For the text-containing cell, return its midpoint in (x, y) coordinate format. 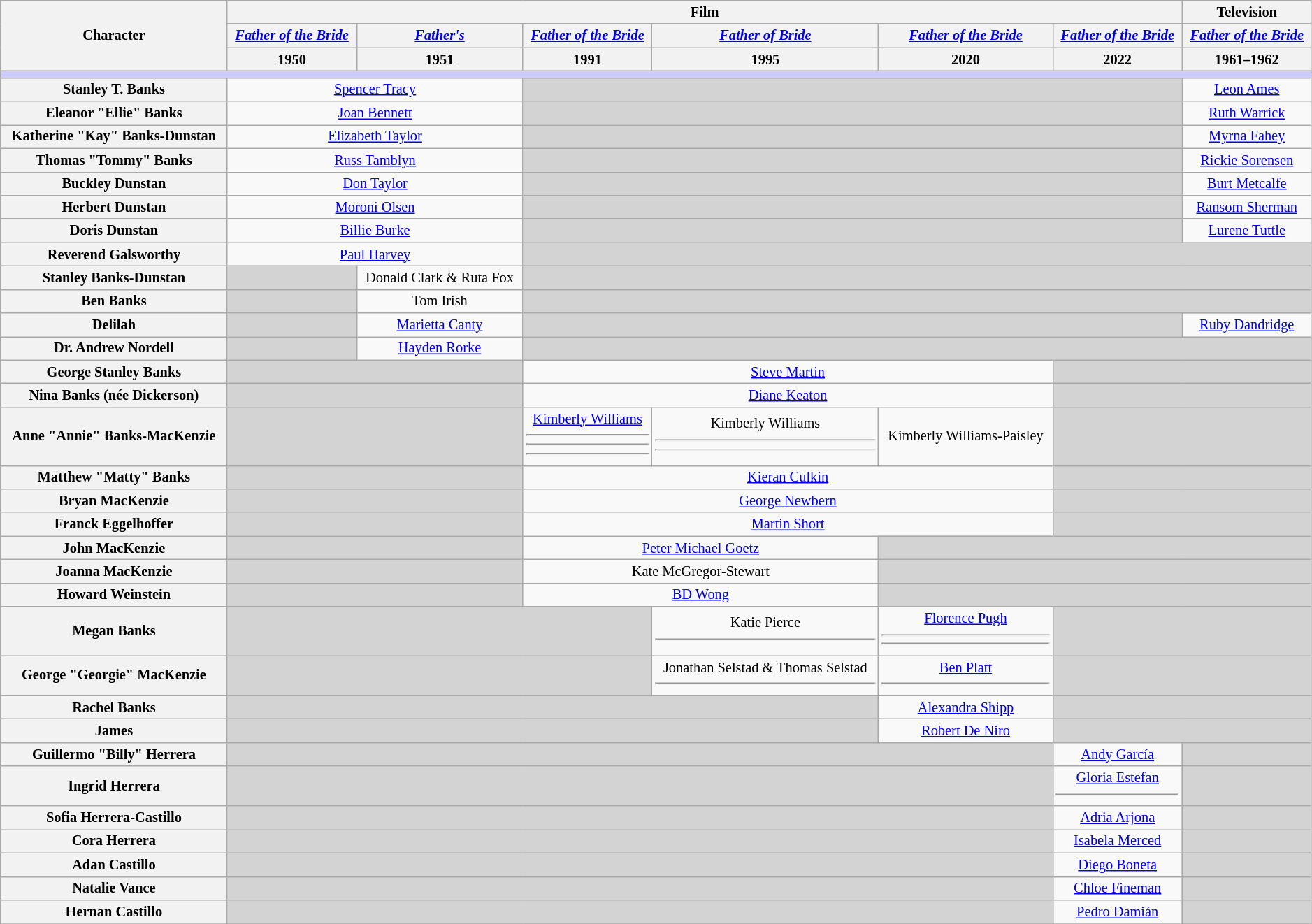
Reverend Galsworthy (114, 254)
Ingrid Herrera (114, 786)
George Newbern (788, 500)
Tom Irish (440, 301)
George "Georgie" MacKenzie (114, 675)
Diane Keaton (788, 395)
Adan Castillo (114, 865)
Megan Banks (114, 631)
Father's (440, 36)
Rachel Banks (114, 707)
Katherine "Kay" Banks-Dunstan (114, 136)
Andy García (1117, 754)
Robert De Niro (966, 730)
Ben Banks (114, 301)
Diego Boneta (1117, 865)
George Stanley Banks (114, 372)
Natalie Vance (114, 888)
Buckley Dunstan (114, 184)
Marietta Canty (440, 325)
Elizabeth Taylor (375, 136)
BD Wong (700, 595)
Nina Banks (née Dickerson) (114, 395)
Don Taylor (375, 184)
Film (705, 12)
Florence Pugh (966, 631)
Doris Dunstan (114, 231)
Franck Eggelhoffer (114, 524)
Peter Michael Goetz (700, 548)
Delilah (114, 325)
Kimberly Williams-Paisley (966, 436)
Howard Weinstein (114, 595)
Billie Burke (375, 231)
Rickie Sorensen (1247, 160)
Spencer Tracy (375, 89)
Bryan MacKenzie (114, 500)
2020 (966, 59)
Hernan Castillo (114, 911)
Lurene Tuttle (1247, 231)
Isabela Merced (1117, 841)
Chloe Fineman (1117, 888)
Stanley T. Banks (114, 89)
Joan Bennett (375, 113)
Herbert Dunstan (114, 207)
Ruby Dandridge (1247, 325)
Guillermo "Billy" Herrera (114, 754)
Ben Platt (966, 675)
Gloria Estefan (1117, 786)
Russ Tamblyn (375, 160)
Hayden Rorke (440, 348)
Burt Metcalfe (1247, 184)
Myrna Fahey (1247, 136)
Pedro Damián (1117, 911)
Dr. Andrew Nordell (114, 348)
Anne "Annie" Banks-MacKenzie (114, 436)
1950 (292, 59)
1961–1962 (1247, 59)
Thomas "Tommy" Banks (114, 160)
Cora Herrera (114, 841)
Steve Martin (788, 372)
Martin Short (788, 524)
Alexandra Shipp (966, 707)
Eleanor "Ellie" Banks (114, 113)
Father of Bride (765, 36)
John MacKenzie (114, 548)
Jonathan Selstad & Thomas Selstad (765, 675)
Stanley Banks-Dunstan (114, 277)
Kieran Culkin (788, 477)
2022 (1117, 59)
Ruth Warrick (1247, 113)
Leon Ames (1247, 89)
Kate McGregor-Stewart (700, 571)
Katie Pierce (765, 631)
Matthew "Matty" Banks (114, 477)
James (114, 730)
1995 (765, 59)
Television (1247, 12)
Adria Arjona (1117, 818)
Sofia Herrera-Castillo (114, 818)
Ransom Sherman (1247, 207)
Moroni Olsen (375, 207)
Character (114, 35)
Paul Harvey (375, 254)
1951 (440, 59)
1991 (587, 59)
Donald Clark & Ruta Fox (440, 277)
Joanna MacKenzie (114, 571)
